Search for the cell housing the specified text and yield its (X, Y) center coordinate. 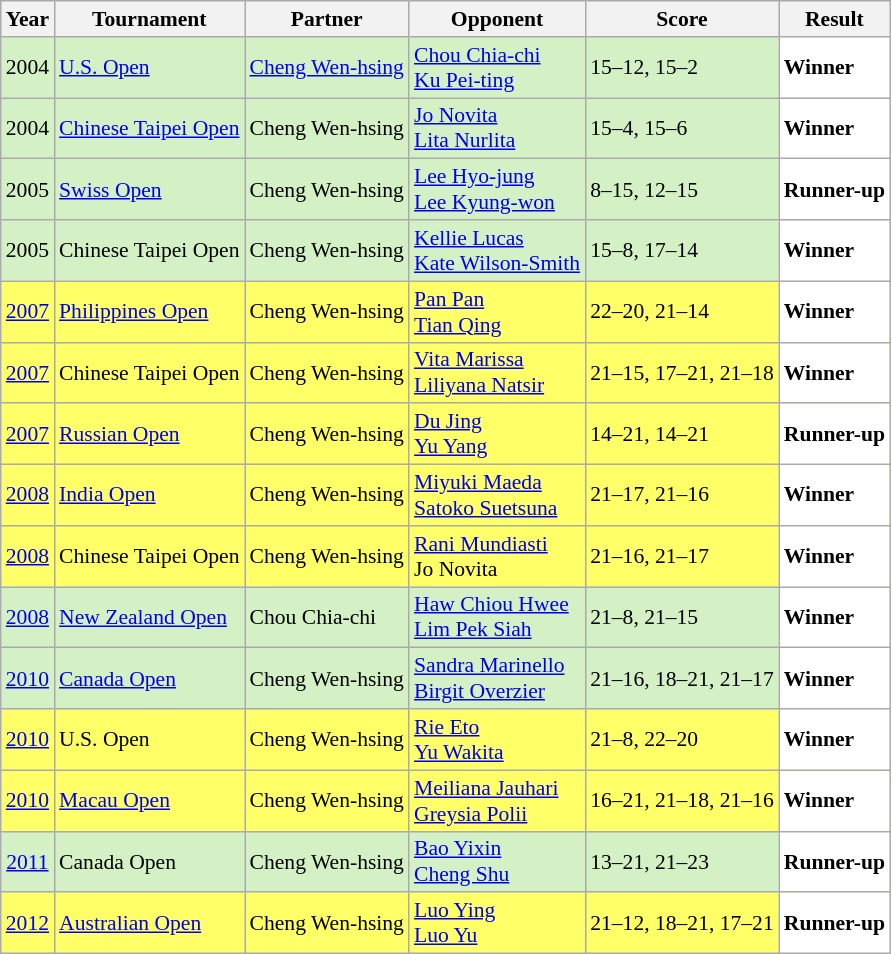
13–21, 21–23 (682, 862)
21–17, 21–16 (682, 496)
Vita Marissa Liliyana Natsir (497, 372)
15–12, 15–2 (682, 68)
Du Jing Yu Yang (497, 434)
Philippines Open (149, 312)
Lee Hyo-jung Lee Kyung-won (497, 190)
21–16, 18–21, 21–17 (682, 678)
14–21, 14–21 (682, 434)
Partner (326, 19)
Haw Chiou Hwee Lim Pek Siah (497, 618)
Swiss Open (149, 190)
Sandra Marinello Birgit Overzier (497, 678)
16–21, 21–18, 21–16 (682, 800)
Pan Pan Tian Qing (497, 312)
Bao Yixin Cheng Shu (497, 862)
Chou Chia-chi (326, 618)
21–16, 21–17 (682, 556)
New Zealand Open (149, 618)
Meiliana Jauhari Greysia Polii (497, 800)
Jo Novita Lita Nurlita (497, 128)
8–15, 12–15 (682, 190)
Miyuki Maeda Satoko Suetsuna (497, 496)
Luo Ying Luo Yu (497, 924)
Rani Mundiasti Jo Novita (497, 556)
Year (28, 19)
22–20, 21–14 (682, 312)
15–4, 15–6 (682, 128)
Tournament (149, 19)
2012 (28, 924)
Result (834, 19)
21–8, 21–15 (682, 618)
Rie Eto Yu Wakita (497, 740)
21–8, 22–20 (682, 740)
Australian Open (149, 924)
Macau Open (149, 800)
15–8, 17–14 (682, 250)
21–15, 17–21, 21–18 (682, 372)
Kellie Lucas Kate Wilson-Smith (497, 250)
Score (682, 19)
2011 (28, 862)
Chou Chia-chi Ku Pei-ting (497, 68)
India Open (149, 496)
Russian Open (149, 434)
Opponent (497, 19)
21–12, 18–21, 17–21 (682, 924)
